Search for the cell housing the specified text and yield its (x, y) center coordinate. 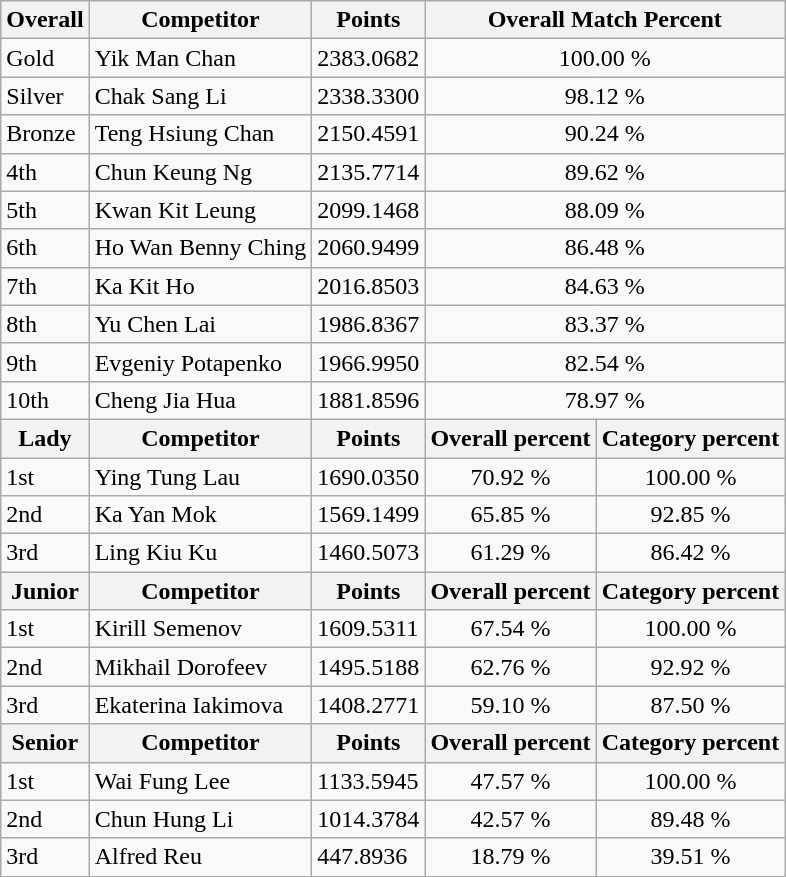
1881.8596 (368, 400)
6th (45, 248)
78.97 % (605, 400)
1569.1499 (368, 515)
Yu Chen Lai (200, 324)
5th (45, 210)
62.76 % (510, 667)
2383.0682 (368, 58)
1408.2771 (368, 705)
Chun Hung Li (200, 819)
1133.5945 (368, 781)
Mikhail Dorofeev (200, 667)
1014.3784 (368, 819)
82.54 % (605, 362)
Ling Kiu Ku (200, 553)
Ka Yan Mok (200, 515)
1609.5311 (368, 629)
Ka Kit Ho (200, 286)
88.09 % (605, 210)
Lady (45, 438)
65.85 % (510, 515)
87.50 % (690, 705)
Evgeniy Potapenko (200, 362)
61.29 % (510, 553)
9th (45, 362)
89.48 % (690, 819)
84.63 % (605, 286)
Kwan Kit Leung (200, 210)
86.48 % (605, 248)
Chak Sang Li (200, 96)
2135.7714 (368, 172)
Yik Man Chan (200, 58)
Bronze (45, 134)
10th (45, 400)
4th (45, 172)
47.57 % (510, 781)
Ying Tung Lau (200, 477)
Kirill Semenov (200, 629)
92.85 % (690, 515)
8th (45, 324)
Silver (45, 96)
447.8936 (368, 857)
2150.4591 (368, 134)
Ekaterina Iakimova (200, 705)
2338.3300 (368, 96)
59.10 % (510, 705)
Senior (45, 743)
18.79 % (510, 857)
39.51 % (690, 857)
2016.8503 (368, 286)
1460.5073 (368, 553)
Gold (45, 58)
Ho Wan Benny Ching (200, 248)
42.57 % (510, 819)
83.37 % (605, 324)
92.92 % (690, 667)
Cheng Jia Hua (200, 400)
70.92 % (510, 477)
Overall (45, 20)
2060.9499 (368, 248)
67.54 % (510, 629)
98.12 % (605, 96)
7th (45, 286)
Chun Keung Ng (200, 172)
86.42 % (690, 553)
Junior (45, 591)
2099.1468 (368, 210)
Teng Hsiung Chan (200, 134)
1495.5188 (368, 667)
1986.8367 (368, 324)
1966.9950 (368, 362)
Overall Match Percent (605, 20)
Alfred Reu (200, 857)
1690.0350 (368, 477)
89.62 % (605, 172)
Wai Fung Lee (200, 781)
90.24 % (605, 134)
